From the cell containing the given text, extract its center point as (X, Y) coordinate. 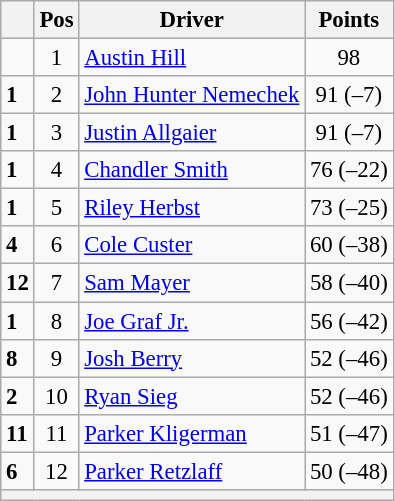
Driver (192, 20)
51 (–47) (349, 433)
Parker Retzlaff (192, 471)
5 (56, 208)
Parker Kligerman (192, 433)
Sam Mayer (192, 283)
Pos (56, 20)
Josh Berry (192, 358)
60 (–38) (349, 245)
73 (–25) (349, 208)
10 (56, 396)
56 (–42) (349, 321)
Ryan Sieg (192, 396)
58 (–40) (349, 283)
Justin Allgaier (192, 133)
3 (56, 133)
7 (56, 283)
Riley Herbst (192, 208)
Joe Graf Jr. (192, 321)
98 (349, 58)
76 (–22) (349, 170)
Chandler Smith (192, 170)
9 (56, 358)
Points (349, 20)
Austin Hill (192, 58)
50 (–48) (349, 471)
Cole Custer (192, 245)
John Hunter Nemechek (192, 95)
